Pinpoint the cell where the given text exists, returning its [X, Y] midpoint coordinate. 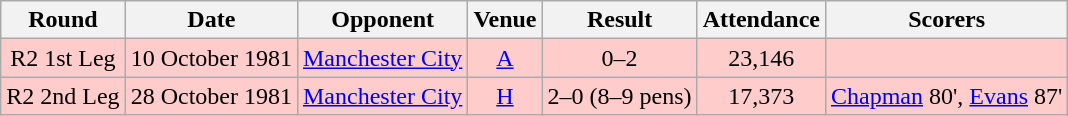
R2 1st Leg [63, 58]
23,146 [761, 58]
2–0 (8–9 pens) [620, 96]
Scorers [946, 20]
28 October 1981 [211, 96]
Attendance [761, 20]
0–2 [620, 58]
H [505, 96]
Chapman 80', Evans 87' [946, 96]
Result [620, 20]
Round [63, 20]
17,373 [761, 96]
Date [211, 20]
Opponent [382, 20]
A [505, 58]
Venue [505, 20]
R2 2nd Leg [63, 96]
10 October 1981 [211, 58]
